Output the (x, y) coordinate of the center of the cell containing the given text.  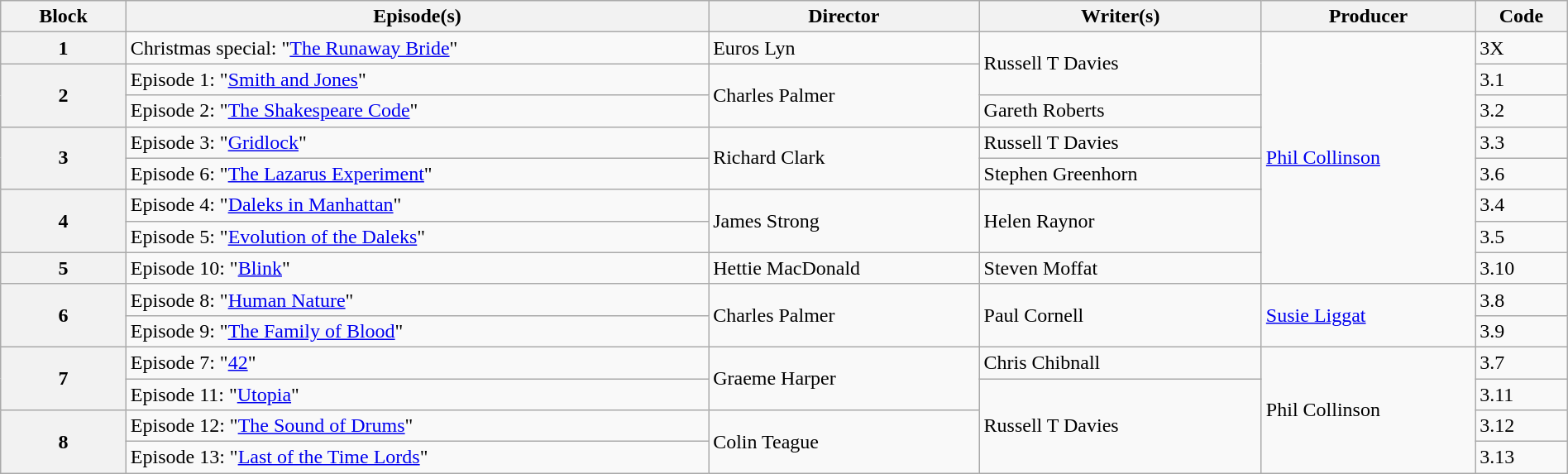
3.5 (1522, 237)
3.9 (1522, 331)
4 (64, 221)
3X (1522, 48)
Episode 4: "Daleks in Manhattan" (417, 205)
3.11 (1522, 395)
Episode 6: "The Lazarus Experiment" (417, 174)
Episode 7: "42" (417, 362)
1 (64, 48)
Block (64, 17)
Director (844, 17)
3.8 (1522, 299)
3.7 (1522, 362)
Susie Liggat (1368, 315)
3.13 (1522, 457)
Graeme Harper (844, 378)
3.3 (1522, 142)
Colin Teague (844, 442)
3.10 (1522, 268)
Episode 13: "Last of the Time Lords" (417, 457)
3.12 (1522, 426)
Episode(s) (417, 17)
Episode 11: "Utopia" (417, 395)
Episode 8: "Human Nature" (417, 299)
Helen Raynor (1120, 221)
3.1 (1522, 79)
Hettie MacDonald (844, 268)
Episode 5: "Evolution of the Daleks" (417, 237)
Gareth Roberts (1120, 111)
Code (1522, 17)
Episode 3: "Gridlock" (417, 142)
Paul Cornell (1120, 315)
7 (64, 378)
Episode 2: "The Shakespeare Code" (417, 111)
Episode 12: "The Sound of Drums" (417, 426)
6 (64, 315)
Richard Clark (844, 158)
Producer (1368, 17)
Episode 10: "Blink" (417, 268)
Episode 1: "Smith and Jones" (417, 79)
Christmas special: "The Runaway Bride" (417, 48)
Episode 9: "The Family of Blood" (417, 331)
3.6 (1522, 174)
Euros Lyn (844, 48)
8 (64, 442)
Chris Chibnall (1120, 362)
2 (64, 95)
James Strong (844, 221)
Stephen Greenhorn (1120, 174)
3.2 (1522, 111)
Writer(s) (1120, 17)
Steven Moffat (1120, 268)
3 (64, 158)
5 (64, 268)
3.4 (1522, 205)
